Extract the [x, y] coordinate from the center of the cell holding the provided text.  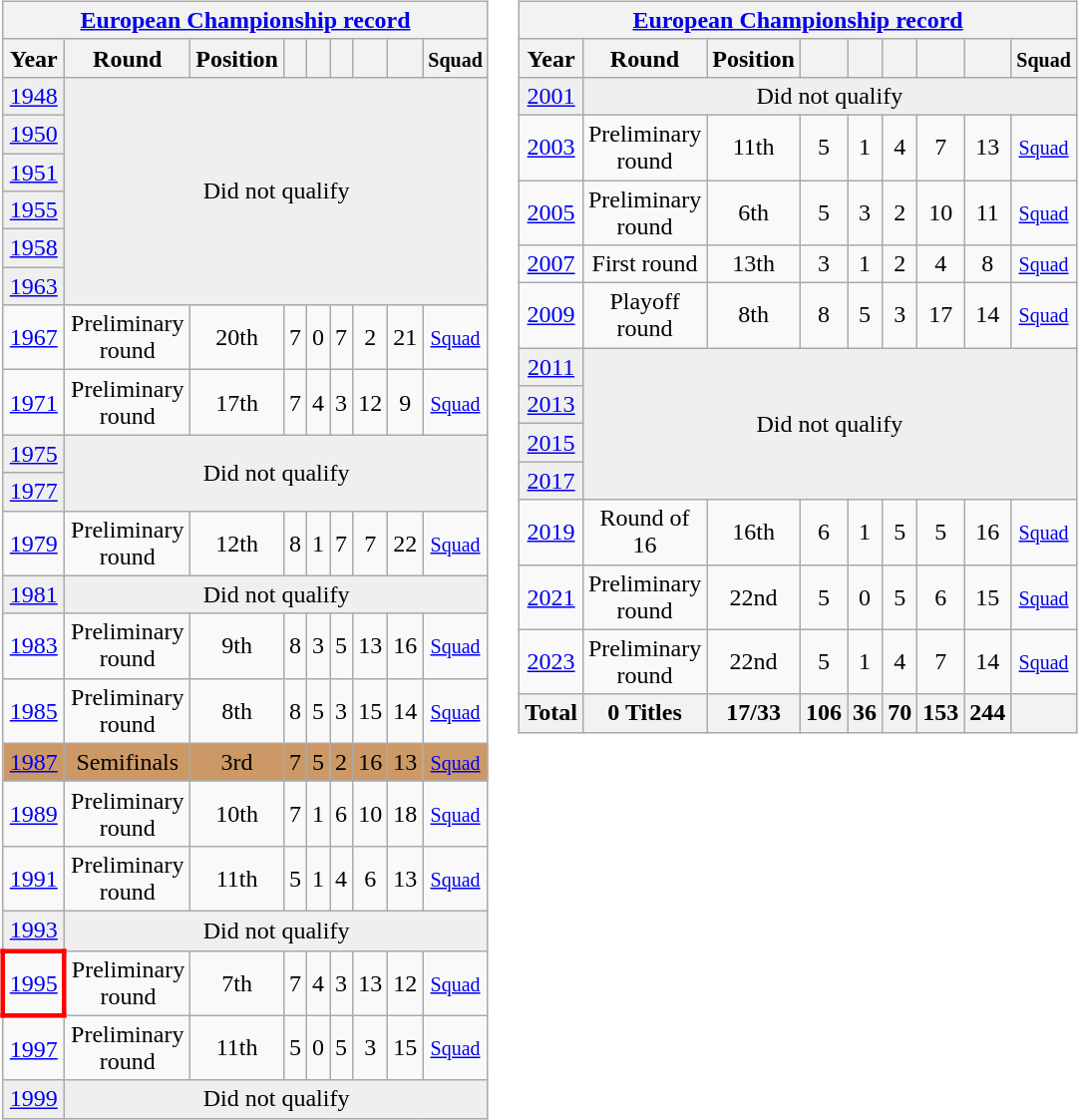
2007 [551, 264]
153 [941, 713]
3rd [237, 762]
12th [237, 543]
1991 [34, 878]
1979 [34, 543]
1967 [34, 337]
1955 [34, 210]
20th [237, 337]
1989 [34, 814]
10th [237, 814]
1975 [34, 454]
1993 [34, 931]
Semifinals [128, 762]
First round [644, 264]
1951 [34, 173]
9th [237, 646]
18 [405, 814]
2011 [551, 367]
9 [405, 403]
Total [551, 713]
1977 [34, 492]
11 [987, 211]
Playoff round [644, 315]
1999 [34, 1099]
2003 [551, 148]
2005 [551, 211]
1958 [34, 248]
17th [237, 403]
17/33 [754, 713]
1963 [34, 286]
2015 [551, 443]
7th [237, 983]
22 [405, 543]
1987 [34, 762]
244 [987, 713]
17 [941, 315]
Round of 16 [644, 533]
2021 [551, 596]
2019 [551, 533]
2009 [551, 315]
6th [754, 211]
36 [866, 713]
1985 [34, 710]
2001 [551, 96]
2017 [551, 481]
2023 [551, 662]
21 [405, 337]
1997 [34, 1047]
1971 [34, 403]
1981 [34, 594]
106 [824, 713]
0 Titles [644, 713]
1948 [34, 96]
2013 [551, 405]
13th [754, 264]
16th [754, 533]
1950 [34, 134]
1995 [34, 983]
70 [899, 713]
1983 [34, 646]
